Return the (X, Y) coordinate for the center point of the cell that contains the specified text.  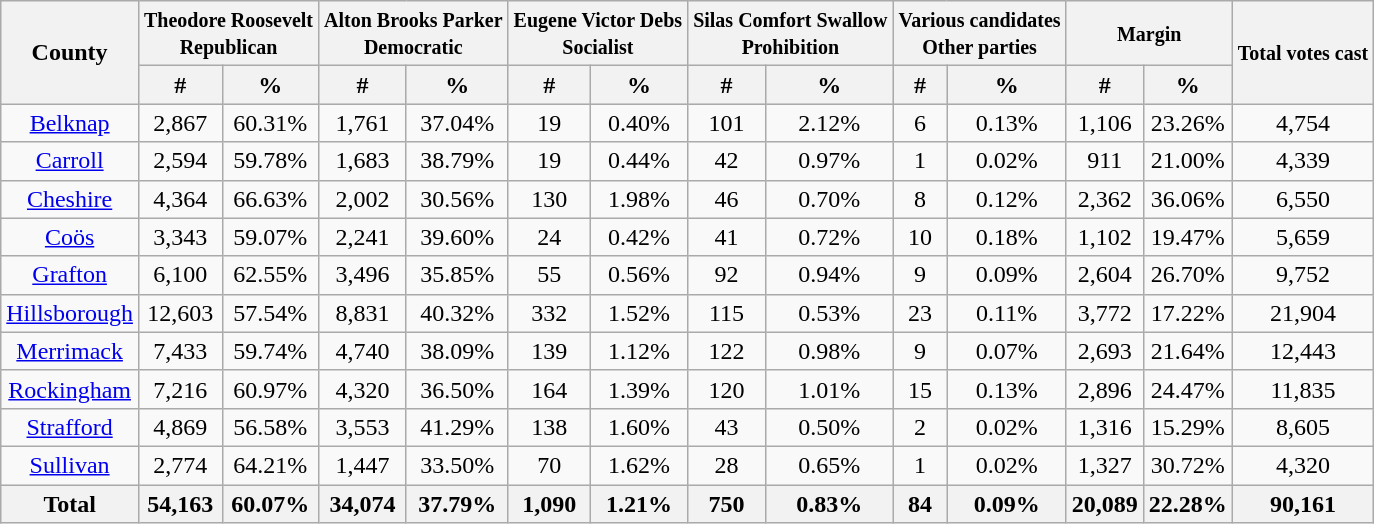
Various candidatesOther parties (980, 34)
0.56% (638, 275)
1,102 (1104, 237)
0.44% (638, 161)
Sullivan (70, 465)
24 (549, 237)
2.12% (829, 123)
38.09% (457, 351)
24.47% (1188, 389)
332 (549, 313)
Eugene Victor DebsSocialist (598, 34)
23 (920, 313)
7,216 (180, 389)
0.98% (829, 351)
15 (920, 389)
3,496 (363, 275)
43 (727, 427)
64.21% (270, 465)
60.31% (270, 123)
Hillsborough (70, 313)
2,774 (180, 465)
60.07% (270, 503)
0.83% (829, 503)
Rockingham (70, 389)
34,074 (363, 503)
6 (920, 123)
4,339 (1302, 161)
7,433 (180, 351)
Grafton (70, 275)
37.79% (457, 503)
2,604 (1104, 275)
Carroll (70, 161)
Coös (70, 237)
Merrimack (70, 351)
15.29% (1188, 427)
Strafford (70, 427)
750 (727, 503)
59.74% (270, 351)
23.26% (1188, 123)
84 (920, 503)
42 (727, 161)
10 (920, 237)
70 (549, 465)
39.60% (457, 237)
4,869 (180, 427)
28 (727, 465)
35.85% (457, 275)
2,002 (363, 199)
12,603 (180, 313)
1.01% (829, 389)
59.78% (270, 161)
20,089 (1104, 503)
57.54% (270, 313)
56.58% (270, 427)
66.63% (270, 199)
1.39% (638, 389)
0.72% (829, 237)
1.60% (638, 427)
46 (727, 199)
62.55% (270, 275)
3,343 (180, 237)
1.21% (638, 503)
1,316 (1104, 427)
1,683 (363, 161)
9,752 (1302, 275)
2,362 (1104, 199)
17.22% (1188, 313)
164 (549, 389)
2 (920, 427)
8,831 (363, 313)
8 (920, 199)
12,443 (1302, 351)
0.97% (829, 161)
38.79% (457, 161)
1.62% (638, 465)
0.53% (829, 313)
90,161 (1302, 503)
0.50% (829, 427)
40.32% (457, 313)
120 (727, 389)
21.00% (1188, 161)
41 (727, 237)
92 (727, 275)
1,761 (363, 123)
3,553 (363, 427)
Alton Brooks ParkerDemocratic (414, 34)
Margin (1149, 34)
8,605 (1302, 427)
0.94% (829, 275)
55 (549, 275)
21.64% (1188, 351)
4,740 (363, 351)
Cheshire (70, 199)
22.28% (1188, 503)
1.52% (638, 313)
0.70% (829, 199)
2,241 (363, 237)
2,594 (180, 161)
Total votes cast (1302, 52)
1,106 (1104, 123)
1.12% (638, 351)
30.72% (1188, 465)
0.40% (638, 123)
County (70, 52)
139 (549, 351)
1,447 (363, 465)
Total (70, 503)
2,693 (1104, 351)
101 (727, 123)
3,772 (1104, 313)
0.12% (1006, 199)
1,090 (549, 503)
0.07% (1006, 351)
37.04% (457, 123)
21,904 (1302, 313)
1.98% (638, 199)
1,327 (1104, 465)
115 (727, 313)
2,867 (180, 123)
6,550 (1302, 199)
54,163 (180, 503)
130 (549, 199)
Silas Comfort SwallowProhibition (790, 34)
4,754 (1302, 123)
Belknap (70, 123)
41.29% (457, 427)
0.11% (1006, 313)
0.18% (1006, 237)
2,896 (1104, 389)
26.70% (1188, 275)
Theodore RooseveltRepublican (228, 34)
0.65% (829, 465)
33.50% (457, 465)
5,659 (1302, 237)
59.07% (270, 237)
36.50% (457, 389)
6,100 (180, 275)
19.47% (1188, 237)
60.97% (270, 389)
122 (727, 351)
138 (549, 427)
0.42% (638, 237)
30.56% (457, 199)
911 (1104, 161)
11,835 (1302, 389)
4,364 (180, 199)
36.06% (1188, 199)
